Find where the given text appears and provide that cell's center as (X, Y) coordinate. 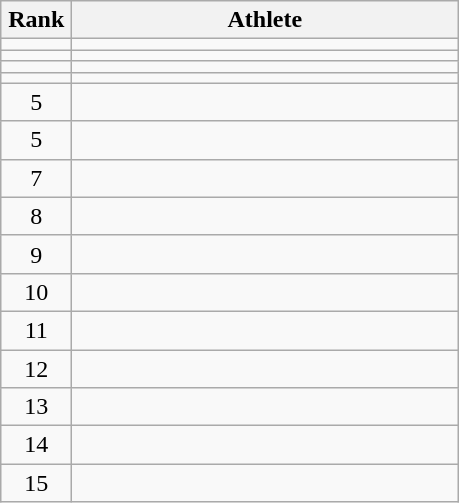
10 (36, 292)
Rank (36, 20)
15 (36, 483)
12 (36, 369)
Athlete (265, 20)
8 (36, 216)
11 (36, 330)
14 (36, 445)
7 (36, 178)
9 (36, 254)
13 (36, 407)
